Output the (x, y) coordinate of the center of the cell containing the given text.  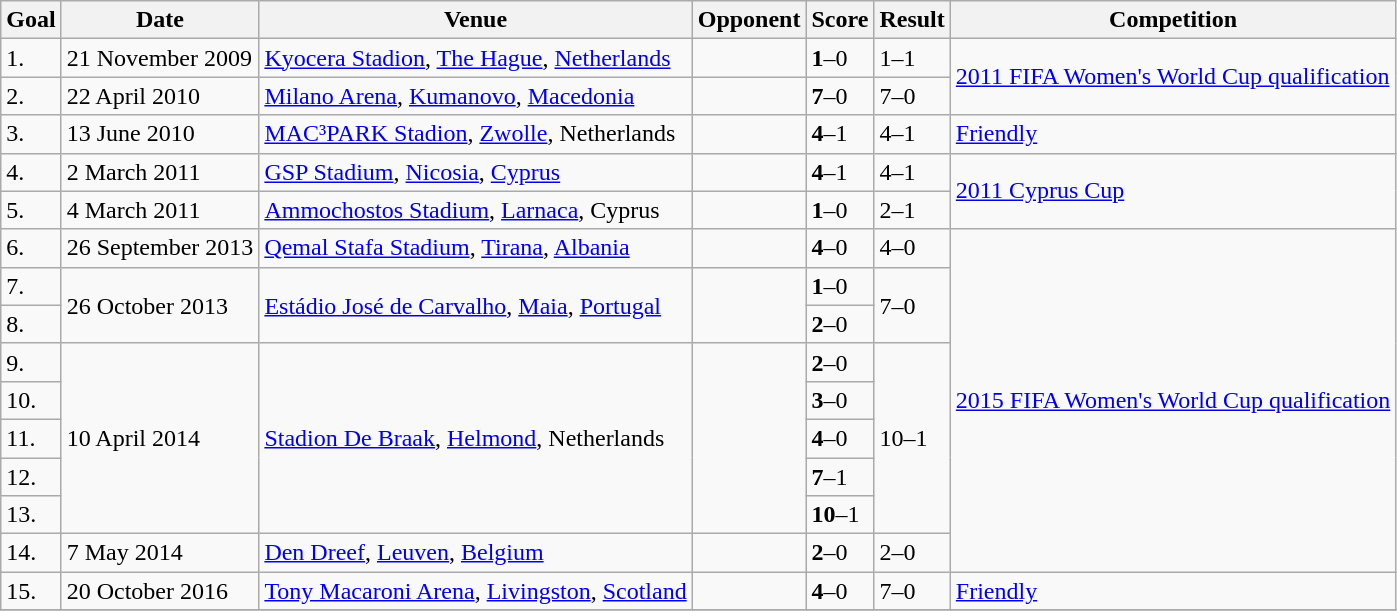
20 October 2016 (160, 591)
15. (31, 591)
2011 Cyprus Cup (1173, 191)
2–1 (912, 210)
Tony Macaroni Arena, Livingston, Scotland (476, 591)
26 October 2013 (160, 305)
Ammochostos Stadium, Larnaca, Cyprus (476, 210)
1. (31, 58)
22 April 2010 (160, 96)
MAC³PARK Stadion, Zwolle, Netherlands (476, 134)
2015 FIFA Women's World Cup qualification (1173, 400)
Date (160, 20)
10 April 2014 (160, 438)
Qemal Stafa Stadium, Tirana, Albania (476, 248)
14. (31, 553)
2 March 2011 (160, 172)
Opponent (749, 20)
Den Dreef, Leuven, Belgium (476, 553)
12. (31, 477)
Venue (476, 20)
9. (31, 362)
6. (31, 248)
Stadion De Braak, Helmond, Netherlands (476, 438)
Score (840, 20)
Estádio José de Carvalho, Maia, Portugal (476, 305)
13 June 2010 (160, 134)
4 March 2011 (160, 210)
Competition (1173, 20)
7. (31, 286)
Result (912, 20)
26 September 2013 (160, 248)
7–1 (840, 477)
5. (31, 210)
4. (31, 172)
Kyocera Stadion, The Hague, Netherlands (476, 58)
2. (31, 96)
21 November 2009 (160, 58)
Goal (31, 20)
11. (31, 438)
3. (31, 134)
13. (31, 515)
10. (31, 400)
2011 FIFA Women's World Cup qualification (1173, 77)
3–0 (840, 400)
GSP Stadium, Nicosia, Cyprus (476, 172)
8. (31, 324)
7 May 2014 (160, 553)
1–1 (912, 58)
Milano Arena, Kumanovo, Macedonia (476, 96)
